Find where the given text appears and provide that cell's center as (x, y) coordinate. 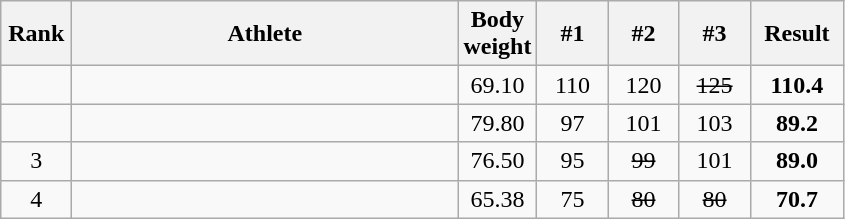
69.10 (498, 85)
89.0 (797, 161)
4 (36, 199)
95 (572, 161)
70.7 (797, 199)
110 (572, 85)
Result (797, 34)
#3 (714, 34)
125 (714, 85)
103 (714, 123)
Athlete (265, 34)
76.50 (498, 161)
Rank (36, 34)
Bodyweight (498, 34)
75 (572, 199)
#1 (572, 34)
79.80 (498, 123)
110.4 (797, 85)
97 (572, 123)
3 (36, 161)
89.2 (797, 123)
#2 (644, 34)
120 (644, 85)
65.38 (498, 199)
99 (644, 161)
